Pinpoint the cell where the given text exists, returning its (X, Y) midpoint coordinate. 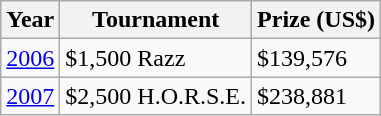
Prize (US$) (316, 20)
$238,881 (316, 96)
Year (30, 20)
$139,576 (316, 58)
Tournament (156, 20)
2006 (30, 58)
$2,500 H.O.R.S.E. (156, 96)
2007 (30, 96)
$1,500 Razz (156, 58)
